Detect which cell encompasses the target text, then output its (x, y) center coordinate. 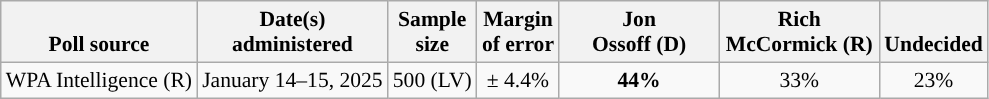
Samplesize (432, 32)
Date(s)administered (292, 32)
RichMcCormick (R) (799, 32)
500 (LV) (432, 80)
23% (933, 80)
WPA Intelligence (R) (99, 80)
44% (639, 80)
January 14–15, 2025 (292, 80)
Undecided (933, 32)
JonOssoff (D) (639, 32)
33% (799, 80)
Marginof error (518, 32)
Poll source (99, 32)
± 4.4% (518, 80)
